Find where the given text appears and provide that cell's center as [x, y] coordinate. 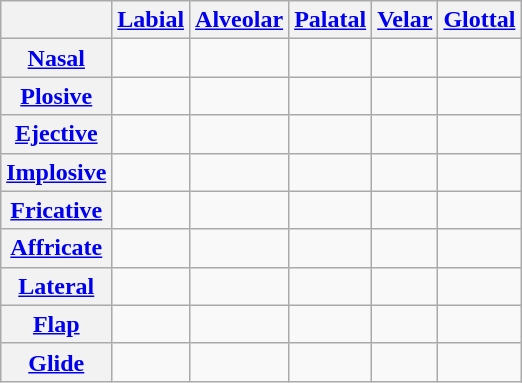
Glide [56, 362]
Plosive [56, 96]
Velar [405, 20]
Flap [56, 324]
Fricative [56, 210]
Affricate [56, 248]
Nasal [56, 58]
Ejective [56, 134]
Lateral [56, 286]
Glottal [480, 20]
Labial [151, 20]
Implosive [56, 172]
Alveolar [240, 20]
Palatal [330, 20]
